Return the (X, Y) coordinate for the center point of the cell that contains the specified text.  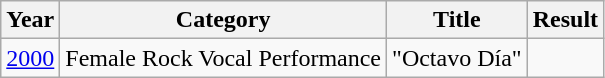
Title (458, 20)
Category (224, 20)
Female Rock Vocal Performance (224, 58)
"Octavo Día" (458, 58)
2000 (30, 58)
Year (30, 20)
Result (565, 20)
